Search for the cell housing the specified text and yield its (x, y) center coordinate. 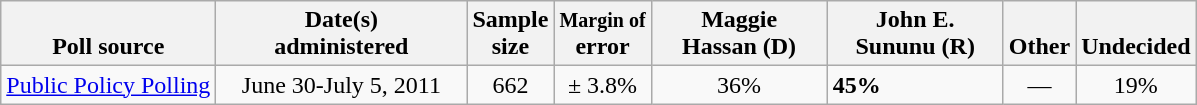
Public Policy Polling (108, 85)
36% (739, 85)
Undecided (1136, 34)
Date(s)administered (342, 34)
662 (510, 85)
Other (1039, 34)
June 30-July 5, 2011 (342, 85)
— (1039, 85)
19% (1136, 85)
MaggieHassan (D) (739, 34)
Poll source (108, 34)
Margin oferror (602, 34)
John E.Sununu (R) (915, 34)
± 3.8% (602, 85)
45% (915, 85)
Samplesize (510, 34)
